From the cell containing the given text, extract its center point as (x, y) coordinate. 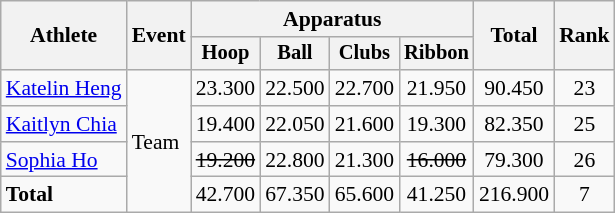
82.350 (514, 124)
90.450 (514, 88)
21.300 (364, 160)
22.500 (294, 88)
19.400 (226, 124)
23.300 (226, 88)
21.950 (436, 88)
Sophia Ho (64, 160)
22.050 (294, 124)
42.700 (226, 195)
16.000 (436, 160)
79.300 (514, 160)
Athlete (64, 36)
Ball (294, 54)
Katelin Heng (64, 88)
67.350 (294, 195)
19.300 (436, 124)
Kaitlyn Chia (64, 124)
Clubs (364, 54)
Apparatus (332, 19)
25 (584, 124)
7 (584, 195)
Event (159, 36)
216.900 (514, 195)
65.600 (364, 195)
22.700 (364, 88)
26 (584, 160)
Ribbon (436, 54)
Team (159, 141)
19.200 (226, 160)
21.600 (364, 124)
Rank (584, 36)
41.250 (436, 195)
Hoop (226, 54)
23 (584, 88)
22.800 (294, 160)
